From the cell containing the given text, extract its center point as (x, y) coordinate. 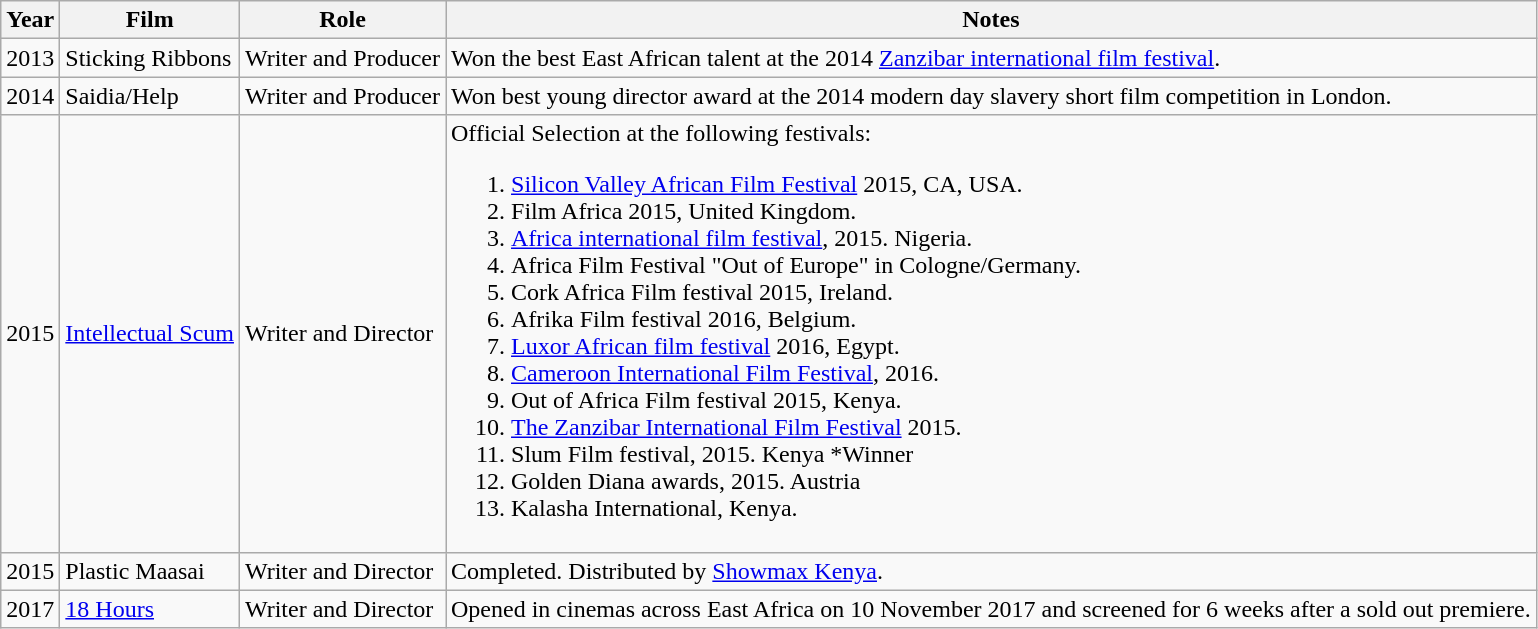
Sticking Ribbons (150, 58)
Plastic Maasai (150, 571)
2013 (30, 58)
Won the best East African talent at the 2014 Zanzibar international film festival. (992, 58)
Completed. Distributed by Showmax Kenya. (992, 571)
Saidia/Help (150, 96)
Year (30, 20)
2017 (30, 609)
18 Hours (150, 609)
Film (150, 20)
Opened in cinemas across East Africa on 10 November 2017 and screened for 6 weeks after a sold out premiere. (992, 609)
2014 (30, 96)
Won best young director award at the 2014 modern day slavery short film competition in London. (992, 96)
Notes (992, 20)
Role (342, 20)
Intellectual Scum (150, 334)
